Determine the [x, y] coordinate at the center of the cell enclosing the given text.  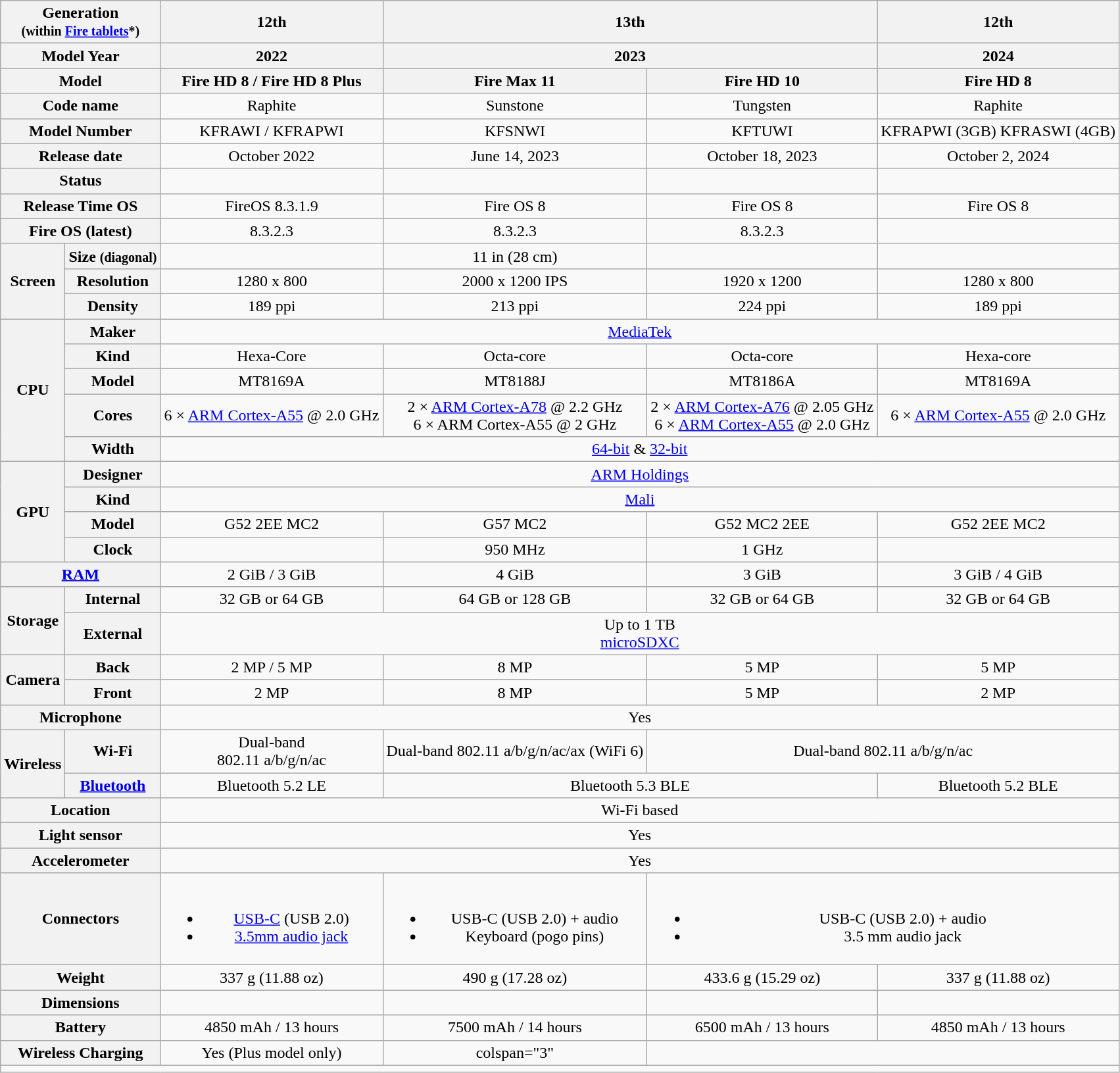
Internal [113, 599]
colspan="3" [515, 1053]
USB-C (USB 2.0) + audio3.5 mm audio jack [883, 919]
2 MP / 5 MP [272, 667]
Density [113, 306]
Storage [33, 621]
Screen [33, 281]
Dual-band 802.11 a/b/g/n/ac [883, 751]
Cores [113, 416]
Battery [80, 1028]
Fire OS (latest) [80, 231]
3 GiB / 4 GiB [998, 574]
October 2, 2024 [998, 156]
2 × ARM Cortex-A78 @ 2.2 GHz6 × ARM Cortex-A55 @ 2 GHz [515, 416]
June 14, 2023 [515, 156]
2023 [630, 56]
Fire HD 8 / Fire HD 8 Plus [272, 81]
2000 x 1200 IPS [515, 281]
Microphone [80, 717]
4 GiB [515, 574]
950 MHz [515, 549]
G57 MC2 [515, 524]
2 GiB / 3 GiB [272, 574]
Camera [33, 680]
Status [80, 181]
GPU [33, 512]
Front [113, 692]
Size (diagonal) [113, 256]
Release Time OS [80, 206]
USB-C (USB 2.0) + audioKeyboard (pogo pins) [515, 919]
Maker [113, 331]
Wi-Fi [113, 751]
October 18, 2023 [762, 156]
Fire HD 10 [762, 81]
Code name [80, 106]
Resolution [113, 281]
Connectors [80, 919]
MediaTek [640, 331]
Dimensions [80, 1003]
CPU [33, 389]
6500 mAh / 13 hours [762, 1028]
External [113, 633]
USB-C (USB 2.0)3.5mm audio jack [272, 919]
Dual-band802.11 a/b/g/n/ac [272, 751]
Hexa-core [998, 357]
Clock [113, 549]
Bluetooth 5.2 BLE [998, 785]
KFTUWI [762, 131]
1 GHz [762, 549]
KFSNWI [515, 131]
490 g (17.28 oz) [515, 978]
1920 x 1200 [762, 281]
ARM Holdings [640, 474]
MT8188J [515, 382]
213 ppi [515, 306]
433.6 g (15.29 oz) [762, 978]
2022 [272, 56]
Bluetooth 5.2 LE [272, 785]
7500 mAh / 14 hours [515, 1028]
Back [113, 667]
Model Number [80, 131]
Release date [80, 156]
Yes (Plus model only) [272, 1053]
64 GB or 128 GB [515, 599]
224 ppi [762, 306]
2 × ARM Cortex-A76 @ 2.05 GHz6 × ARM Cortex-A55 @ 2.0 GHz [762, 416]
13th [630, 22]
Up to 1 TBmicroSDXC [640, 633]
Wi-Fi based [640, 811]
Light sensor [80, 836]
FireOS 8.3.1.9 [272, 206]
October 2022 [272, 156]
Designer [113, 474]
Dual-band 802.11 a/b/g/n/ac/ax (WiFi 6) [515, 751]
G52 MC2 2EE [762, 524]
Wireless [33, 763]
Accelerometer [80, 861]
3 GiB [762, 574]
RAM [80, 574]
Weight [80, 978]
Tungsten [762, 106]
Fire HD 8 [998, 81]
Fire Max 11 [515, 81]
Bluetooth 5.3 BLE [630, 785]
KFRAWI / KFRAPWI [272, 131]
2024 [998, 56]
64-bit & 32-bit [640, 449]
MT8186A [762, 382]
Generation(within Fire tablets*) [80, 22]
11 in (28 cm) [515, 256]
Location [80, 811]
Width [113, 449]
Bluetooth [113, 785]
KFRAPWI (3GB) KFRASWI (4GB) [998, 131]
Wireless Charging [80, 1053]
Sunstone [515, 106]
Mali [640, 499]
Model Year [80, 56]
Hexa-Core [272, 357]
